Return [X, Y] of the center of cell containing provided text 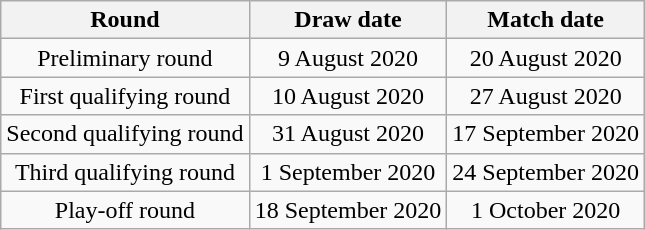
Round [125, 20]
20 August 2020 [546, 58]
24 September 2020 [546, 172]
Play-off round [125, 210]
First qualifying round [125, 96]
Preliminary round [125, 58]
1 October 2020 [546, 210]
18 September 2020 [348, 210]
Match date [546, 20]
1 September 2020 [348, 172]
31 August 2020 [348, 134]
27 August 2020 [546, 96]
Third qualifying round [125, 172]
Second qualifying round [125, 134]
Draw date [348, 20]
9 August 2020 [348, 58]
17 September 2020 [546, 134]
10 August 2020 [348, 96]
